Scan for the cell matching the given text and deliver its (x, y) coordinate at center. 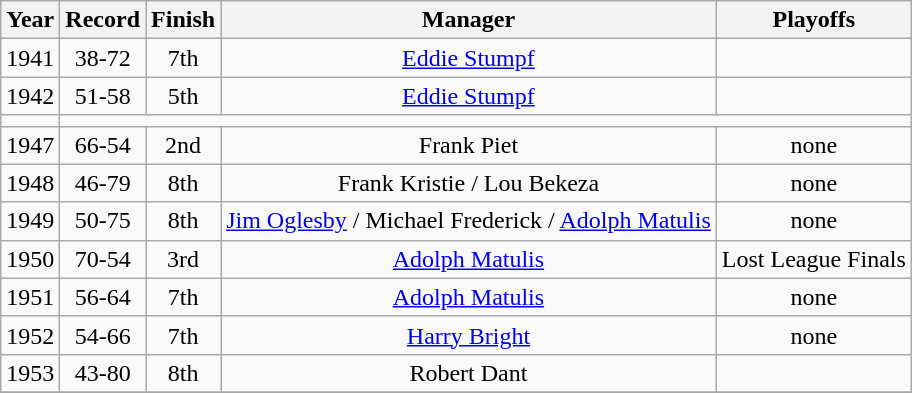
2nd (184, 145)
1953 (30, 373)
5th (184, 96)
51-58 (103, 96)
50-75 (103, 221)
Record (103, 20)
Year (30, 20)
Manager (469, 20)
Frank Kristie / Lou Bekeza (469, 183)
1941 (30, 58)
56-64 (103, 297)
1947 (30, 145)
1951 (30, 297)
Frank Piet (469, 145)
Robert Dant (469, 373)
3rd (184, 259)
Jim Oglesby / Michael Frederick / Adolph Matulis (469, 221)
66-54 (103, 145)
Lost League Finals (814, 259)
38-72 (103, 58)
Finish (184, 20)
Harry Bright (469, 335)
1949 (30, 221)
Playoffs (814, 20)
1950 (30, 259)
1942 (30, 96)
43-80 (103, 373)
46-79 (103, 183)
1952 (30, 335)
54-66 (103, 335)
70-54 (103, 259)
1948 (30, 183)
